From the cell containing the given text, extract its center point as [x, y] coordinate. 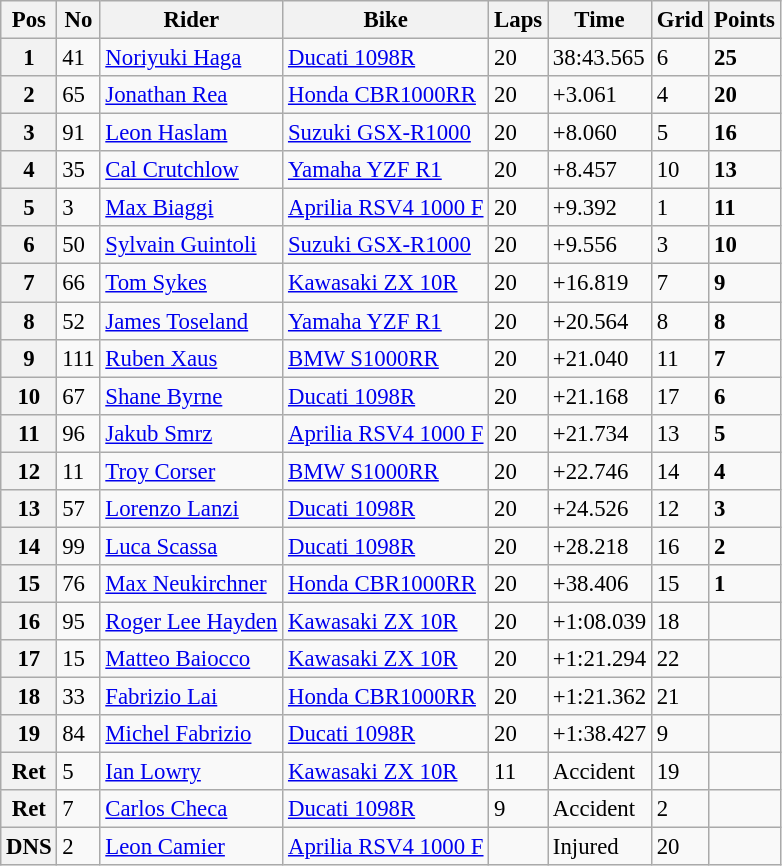
+9.556 [600, 245]
76 [78, 584]
Matteo Baiocco [192, 659]
Points [744, 20]
Leon Haslam [192, 133]
Michel Fabrizio [192, 734]
+8.060 [600, 133]
+1:08.039 [600, 621]
+21.734 [600, 433]
Cal Crutchlow [192, 170]
+9.392 [600, 208]
Fabrizio Lai [192, 697]
95 [78, 621]
Troy Corser [192, 471]
+21.168 [600, 396]
+38.406 [600, 584]
+8.457 [600, 170]
+22.746 [600, 471]
+24.526 [600, 509]
Jonathan Rea [192, 95]
67 [78, 396]
+3.061 [600, 95]
+16.819 [600, 283]
Ian Lowry [192, 772]
+1:21.294 [600, 659]
Bike [386, 20]
Roger Lee Hayden [192, 621]
111 [78, 358]
50 [78, 245]
52 [78, 321]
Max Neukirchner [192, 584]
Leon Camier [192, 847]
91 [78, 133]
96 [78, 433]
+21.040 [600, 358]
65 [78, 95]
Carlos Checa [192, 809]
Lorenzo Lanzi [192, 509]
22 [680, 659]
Pos [29, 20]
Ruben Xaus [192, 358]
Injured [600, 847]
Jakub Smrz [192, 433]
41 [78, 58]
Tom Sykes [192, 283]
99 [78, 546]
No [78, 20]
Max Biaggi [192, 208]
57 [78, 509]
Laps [518, 20]
Noriyuki Haga [192, 58]
25 [744, 58]
Time [600, 20]
DNS [29, 847]
+1:38.427 [600, 734]
+1:21.362 [600, 697]
84 [78, 734]
66 [78, 283]
Rider [192, 20]
33 [78, 697]
James Toseland [192, 321]
+28.218 [600, 546]
38:43.565 [600, 58]
Luca Scassa [192, 546]
Grid [680, 20]
+20.564 [600, 321]
Shane Byrne [192, 396]
21 [680, 697]
Sylvain Guintoli [192, 245]
35 [78, 170]
